Detect which cell encompasses the target text, then output its [x, y] center coordinate. 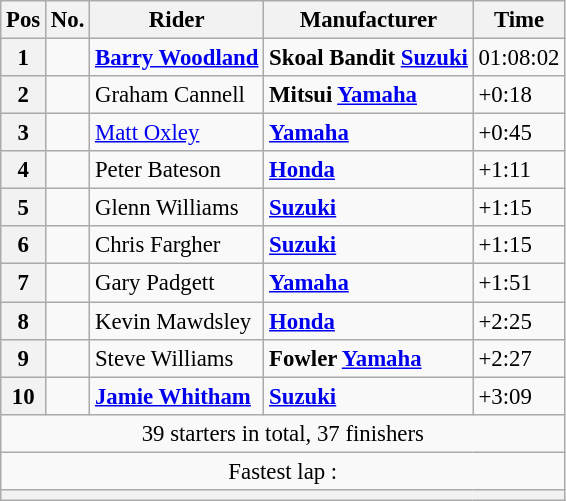
2 [24, 95]
Jamie Whitham [177, 396]
Graham Cannell [177, 95]
Gary Padgett [177, 283]
7 [24, 283]
10 [24, 396]
Matt Oxley [177, 133]
Time [519, 20]
4 [24, 170]
1 [24, 58]
+0:45 [519, 133]
Glenn Williams [177, 208]
Steve Williams [177, 358]
39 starters in total, 37 finishers [283, 433]
6 [24, 245]
Barry Woodland [177, 58]
Mitsui Yamaha [368, 95]
3 [24, 133]
No. [68, 20]
Rider [177, 20]
5 [24, 208]
+3:09 [519, 396]
Kevin Mawdsley [177, 321]
Fowler Yamaha [368, 358]
Chris Fargher [177, 245]
+1:11 [519, 170]
+2:25 [519, 321]
01:08:02 [519, 58]
Manufacturer [368, 20]
9 [24, 358]
8 [24, 321]
+2:27 [519, 358]
Skoal Bandit Suzuki [368, 58]
+0:18 [519, 95]
+1:51 [519, 283]
Peter Bateson [177, 170]
Fastest lap : [283, 471]
Pos [24, 20]
